Detect which cell encompasses the target text, then output its (x, y) center coordinate. 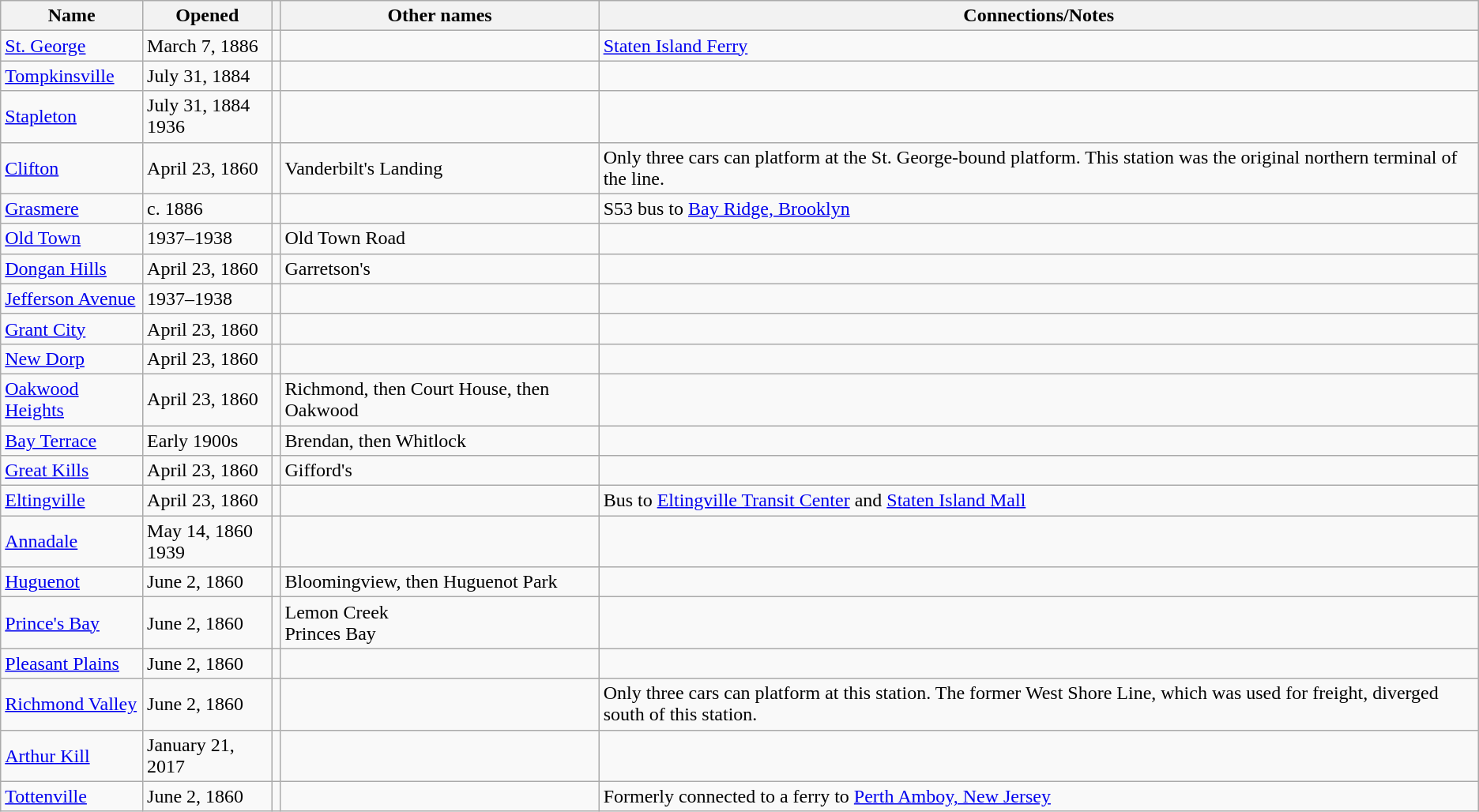
Gifford's (439, 471)
S53 bus to Bay Ridge, Brooklyn (1038, 209)
Pleasant Plains (72, 664)
Old Town Road (439, 239)
Arthur Kill (72, 755)
Tompkinsville (72, 76)
Lemon CreekPrinces Bay (439, 622)
Other names (439, 16)
Stapleton (72, 117)
Formerly connected to a ferry to Perth Amboy, New Jersey (1038, 796)
Connections/Notes (1038, 16)
Vanderbilt's Landing (439, 167)
St. George (72, 46)
Old Town (72, 239)
May 14, 18601939 (207, 542)
March 7, 1886 (207, 46)
Jefferson Avenue (72, 299)
Bloomingview, then Huguenot Park (439, 582)
Dongan Hills (72, 269)
Bus to Eltingville Transit Center and Staten Island Mall (1038, 501)
Garretson's (439, 269)
Annadale (72, 542)
July 31, 18841936 (207, 117)
Huguenot (72, 582)
January 21, 2017 (207, 755)
Richmond, then Court House, then Oakwood (439, 400)
Oakwood Heights (72, 400)
Richmond Valley (72, 705)
Clifton (72, 167)
Staten Island Ferry (1038, 46)
Tottenville (72, 796)
Brendan, then Whitlock (439, 440)
Bay Terrace (72, 440)
Grasmere (72, 209)
Only three cars can platform at this station. The former West Shore Line, which was used for freight, diverged south of this station. (1038, 705)
July 31, 1884 (207, 76)
Opened (207, 16)
Only three cars can platform at the St. George-bound platform. This station was the original northern terminal of the line. (1038, 167)
Great Kills (72, 471)
Prince's Bay (72, 622)
Name (72, 16)
c. 1886 (207, 209)
Eltingville (72, 501)
Grant City (72, 329)
Early 1900s (207, 440)
New Dorp (72, 359)
